From the cell containing the given text, extract its center point as [X, Y] coordinate. 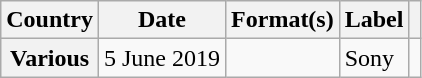
Sony [374, 58]
Country [50, 20]
Label [374, 20]
Date [162, 20]
Various [50, 58]
5 June 2019 [162, 58]
Format(s) [283, 20]
